Output the (x, y) coordinate of the center of the cell containing the given text.  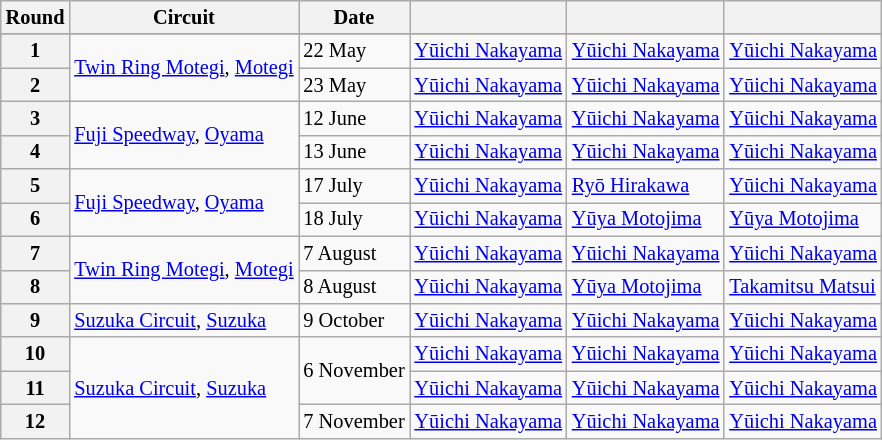
4 (36, 152)
12 June (354, 118)
Round (36, 17)
12 (36, 421)
3 (36, 118)
7 August (354, 253)
22 May (354, 51)
17 July (354, 186)
8 (36, 287)
18 July (354, 219)
6 November (354, 370)
Ryō Hirakawa (646, 186)
2 (36, 85)
7 (36, 253)
1 (36, 51)
Takamitsu Matsui (802, 287)
13 June (354, 152)
9 October (354, 320)
7 November (354, 421)
8 August (354, 287)
5 (36, 186)
6 (36, 219)
11 (36, 388)
Date (354, 17)
9 (36, 320)
10 (36, 354)
Circuit (184, 17)
23 May (354, 85)
